From the cell containing the given text, extract its center point as (X, Y) coordinate. 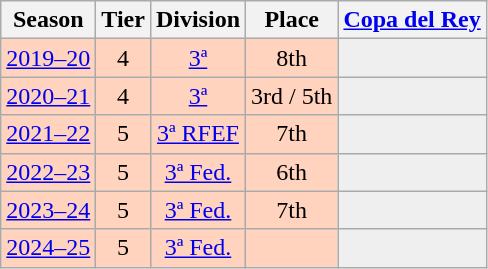
3rd / 5th (292, 96)
2020–21 (48, 96)
2023–24 (48, 210)
Season (48, 20)
Copa del Rey (412, 20)
2021–22 (48, 134)
6th (292, 172)
2022–23 (48, 172)
Division (198, 20)
Place (292, 20)
8th (292, 58)
2024–25 (48, 248)
2019–20 (48, 58)
Tier (124, 20)
3ª RFEF (198, 134)
